Determine the (X, Y) coordinate at the center of the cell enclosing the given text.  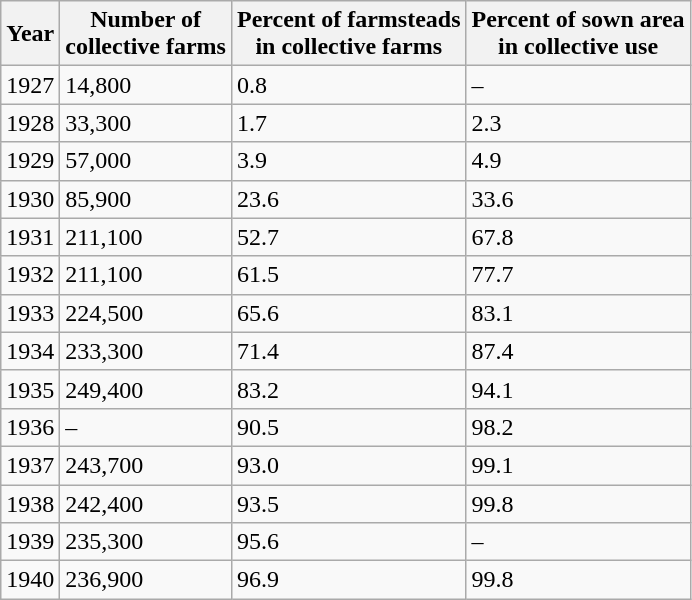
77.7 (578, 275)
1933 (30, 313)
2.3 (578, 123)
33.6 (578, 199)
93.0 (348, 465)
1935 (30, 389)
85,900 (146, 199)
0.8 (348, 85)
235,300 (146, 542)
71.4 (348, 351)
23.6 (348, 199)
4.9 (578, 161)
242,400 (146, 503)
83.2 (348, 389)
Percent of sown area in collective use (578, 34)
57,000 (146, 161)
90.5 (348, 427)
1931 (30, 237)
96.9 (348, 580)
1939 (30, 542)
52.7 (348, 237)
1928 (30, 123)
1927 (30, 85)
1937 (30, 465)
243,700 (146, 465)
1929 (30, 161)
1932 (30, 275)
93.5 (348, 503)
1940 (30, 580)
98.2 (578, 427)
3.9 (348, 161)
1934 (30, 351)
33,300 (146, 123)
65.6 (348, 313)
99.1 (578, 465)
95.6 (348, 542)
Number of collective farms (146, 34)
1930 (30, 199)
233,300 (146, 351)
83.1 (578, 313)
94.1 (578, 389)
Percent of farmsteads in collective farms (348, 34)
1938 (30, 503)
14,800 (146, 85)
61.5 (348, 275)
87.4 (578, 351)
67.8 (578, 237)
224,500 (146, 313)
249,400 (146, 389)
1936 (30, 427)
236,900 (146, 580)
Year (30, 34)
1.7 (348, 123)
